From the cell containing the given text, extract its center point as [X, Y] coordinate. 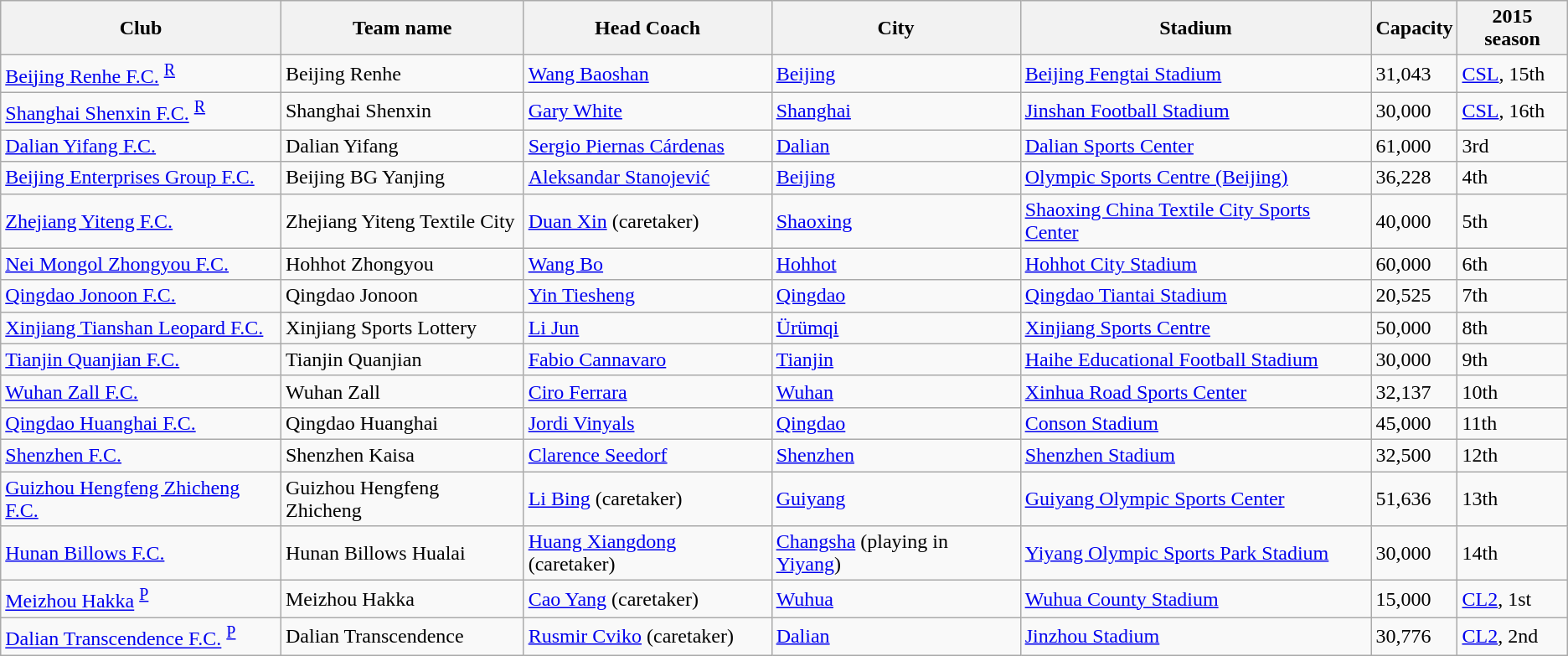
Xinjiang Tianshan Leopard F.C. [141, 328]
City [896, 28]
Jordi Vinyals [647, 423]
Dalian Transcendence [402, 637]
Meizhou Hakka P [141, 600]
Wuhua County Stadium [1196, 600]
11th [1513, 423]
Beijing Enterprises Group F.C. [141, 178]
Ürümqi [896, 328]
6th [1513, 264]
CL2, 1st [1513, 600]
36,228 [1414, 178]
Shanghai Shenxin F.C. R [141, 111]
Jinshan Football Stadium [1196, 111]
Olympic Sports Centre (Beijing) [1196, 178]
Dalian Transcendence F.C. P [141, 637]
Team name [402, 28]
Guizhou Hengfeng Zhicheng [402, 499]
Shanghai Shenxin [402, 111]
Hohhot City Stadium [1196, 264]
Li Bing (caretaker) [647, 499]
15,000 [1414, 600]
7th [1513, 296]
Hunan Billows F.C. [141, 553]
14th [1513, 553]
Xinhua Road Sports Center [1196, 391]
Aleksandar Stanojević [647, 178]
Shaoxing [896, 221]
5th [1513, 221]
Beijing Renhe F.C. R [141, 74]
Conson Stadium [1196, 423]
40,000 [1414, 221]
8th [1513, 328]
Guiyang [896, 499]
Yin Tiesheng [647, 296]
Hohhot [896, 264]
Yiyang Olympic Sports Park Stadium [1196, 553]
50,000 [1414, 328]
Guiyang Olympic Sports Center [1196, 499]
Sergio Piernas Cárdenas [647, 146]
Wuhan Zall F.C. [141, 391]
Xinjiang Sports Lottery [402, 328]
Stadium [1196, 28]
Hunan Billows Hualai [402, 553]
CSL, 16th [1513, 111]
Duan Xin (caretaker) [647, 221]
30,776 [1414, 637]
Qingdao Jonoon [402, 296]
20,525 [1414, 296]
Shaoxing China Textile City Sports Center [1196, 221]
Shenzhen Stadium [1196, 455]
13th [1513, 499]
2015 season [1513, 28]
Gary White [647, 111]
Dalian Yifang [402, 146]
Tianjin [896, 359]
Zhejiang Yiteng Textile City [402, 221]
Wang Bo [647, 264]
60,000 [1414, 264]
Qingdao Huanghai [402, 423]
Tianjin Quanjian F.C. [141, 359]
3rd [1513, 146]
Shenzhen F.C. [141, 455]
Haihe Educational Football Stadium [1196, 359]
Wuhua [896, 600]
Beijing Fengtai Stadium [1196, 74]
Capacity [1414, 28]
CSL, 15th [1513, 74]
Ciro Ferrara [647, 391]
Cao Yang (caretaker) [647, 600]
Zhejiang Yiteng F.C. [141, 221]
Qingdao Tiantai Stadium [1196, 296]
Tianjin Quanjian [402, 359]
Qingdao Jonoon F.C. [141, 296]
31,043 [1414, 74]
Guizhou Hengfeng Zhicheng F.C. [141, 499]
Dalian Sports Center [1196, 146]
CL2, 2nd [1513, 637]
Qingdao Huanghai F.C. [141, 423]
4th [1513, 178]
Beijing BG Yanjing [402, 178]
Head Coach [647, 28]
Club [141, 28]
32,137 [1414, 391]
Xinjiang Sports Centre [1196, 328]
45,000 [1414, 423]
Huang Xiangdong (caretaker) [647, 553]
32,500 [1414, 455]
Wuhan [896, 391]
Beijing Renhe [402, 74]
61,000 [1414, 146]
Shenzhen [896, 455]
10th [1513, 391]
51,636 [1414, 499]
Rusmir Cviko (caretaker) [647, 637]
12th [1513, 455]
Wang Baoshan [647, 74]
Changsha (playing in Yiyang) [896, 553]
Hohhot Zhongyou [402, 264]
Fabio Cannavaro [647, 359]
Wuhan Zall [402, 391]
Li Jun [647, 328]
Nei Mongol Zhongyou F.C. [141, 264]
Meizhou Hakka [402, 600]
Shenzhen Kaisa [402, 455]
9th [1513, 359]
Dalian Yifang F.C. [141, 146]
Jinzhou Stadium [1196, 637]
Clarence Seedorf [647, 455]
Shanghai [896, 111]
